Pinpoint the cell where the given text exists, returning its (x, y) midpoint coordinate. 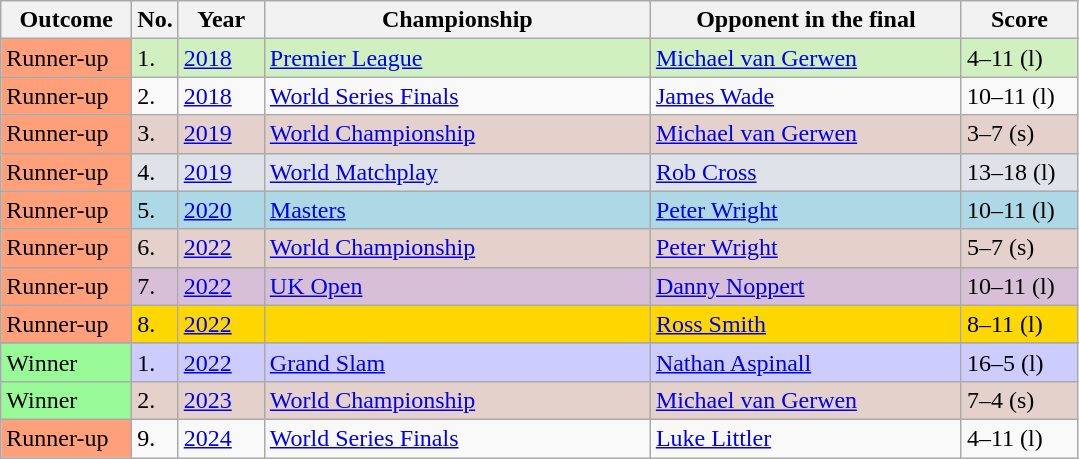
4. (155, 172)
2023 (221, 400)
Masters (457, 210)
7. (155, 286)
6. (155, 248)
9. (155, 438)
Opponent in the final (806, 20)
3. (155, 134)
5. (155, 210)
8. (155, 324)
Danny Noppert (806, 286)
8–11 (l) (1019, 324)
13–18 (l) (1019, 172)
7–4 (s) (1019, 400)
Championship (457, 20)
UK Open (457, 286)
Grand Slam (457, 362)
No. (155, 20)
Nathan Aspinall (806, 362)
Ross Smith (806, 324)
James Wade (806, 96)
16–5 (l) (1019, 362)
2020 (221, 210)
Score (1019, 20)
Rob Cross (806, 172)
5–7 (s) (1019, 248)
Year (221, 20)
Outcome (66, 20)
World Matchplay (457, 172)
3–7 (s) (1019, 134)
2024 (221, 438)
Luke Littler (806, 438)
Premier League (457, 58)
